Identify which cell holds the provided text, then report its [x, y] central coordinate. 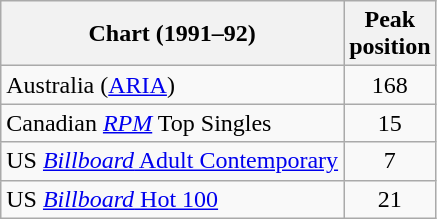
21 [390, 199]
7 [390, 161]
Chart (1991–92) [172, 34]
168 [390, 85]
Canadian RPM Top Singles [172, 123]
US Billboard Hot 100 [172, 199]
Australia (ARIA) [172, 85]
US Billboard Adult Contemporary [172, 161]
15 [390, 123]
Peakposition [390, 34]
